Return [x, y] of the center of cell containing provided text 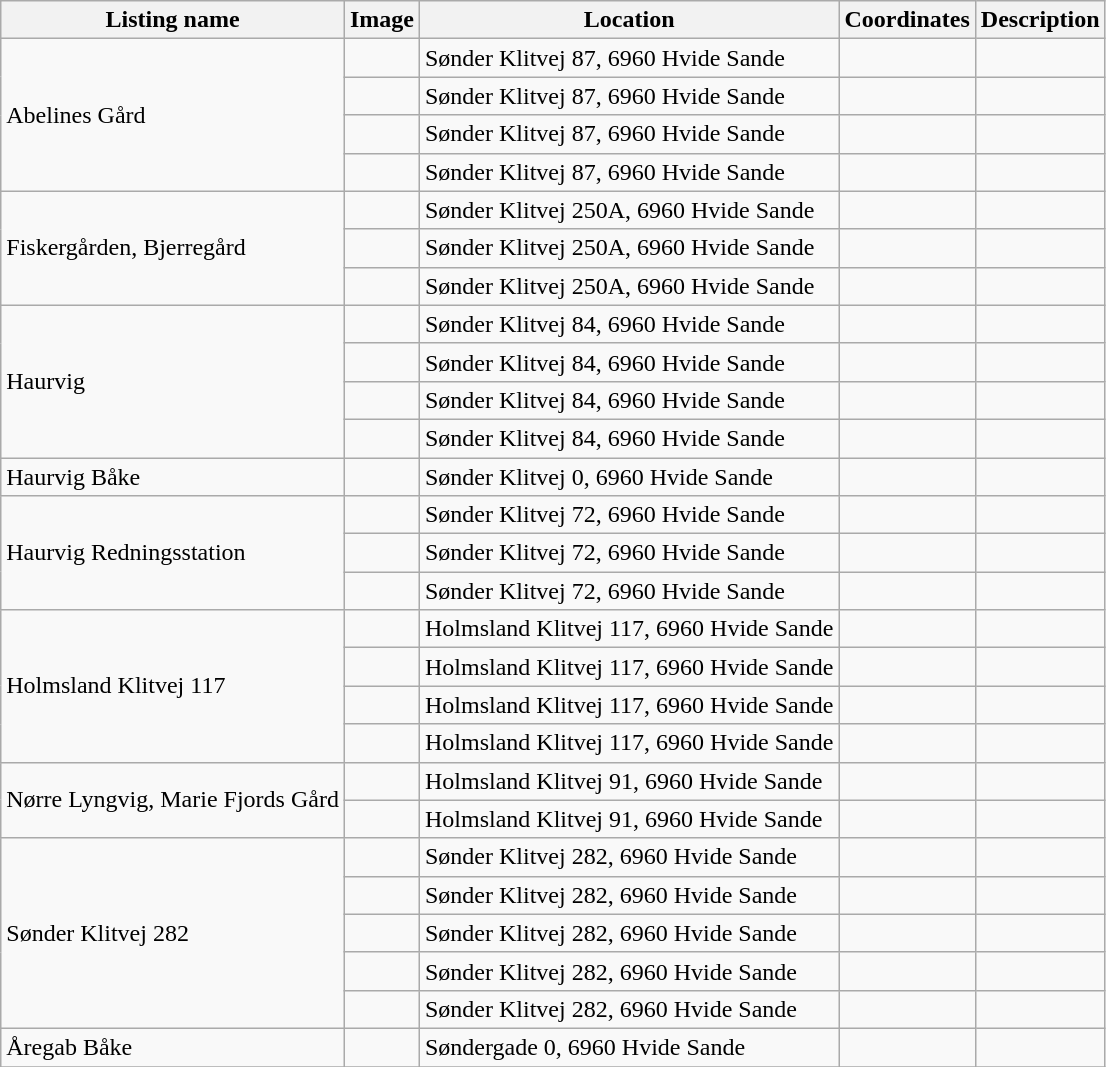
Description [1040, 20]
Haurvig Båke [173, 477]
Søndergade 0, 6960 Hvide Sande [628, 1047]
Haurvig [173, 381]
Åregab Båke [173, 1047]
Nørre Lyngvig, Marie Fjords Gård [173, 800]
Sønder Klitvej 282 [173, 933]
Image [382, 20]
Holmsland Klitvej 117 [173, 686]
Location [628, 20]
Listing name [173, 20]
Haurvig Redningsstation [173, 553]
Coordinates [907, 20]
Sønder Klitvej 0, 6960 Hvide Sande [628, 477]
Abelines Gård [173, 115]
Fiskergården, Bjerregård [173, 248]
